Extract the [x, y] coordinate from the center of the cell holding the provided text.  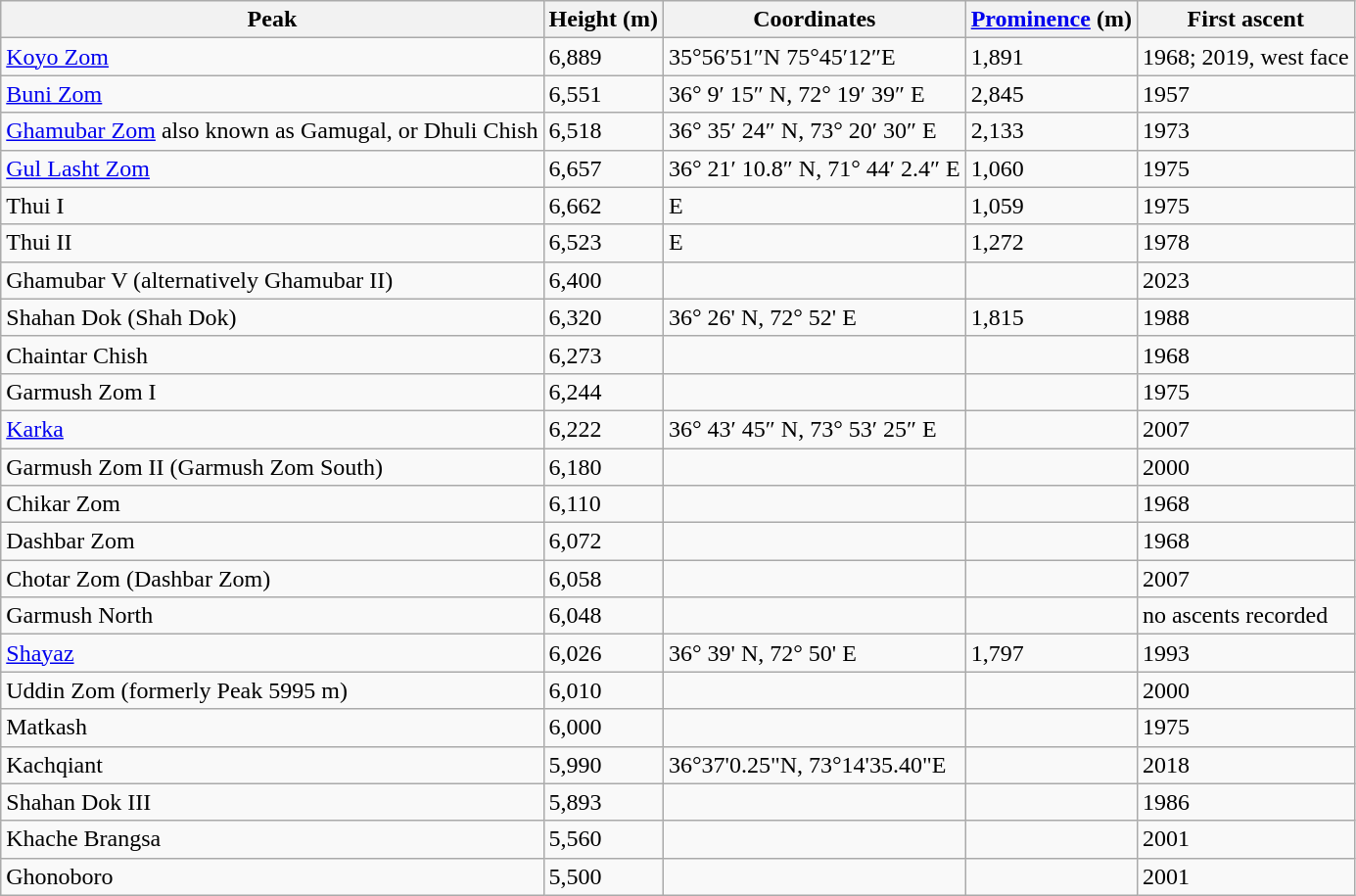
2,845 [1052, 94]
6,058 [603, 579]
6,048 [603, 616]
5,893 [603, 802]
2018 [1245, 765]
Chaintar Chish [272, 354]
35°56′51″N 75°45′12″E [815, 57]
Height (m) [603, 20]
Thui II [272, 243]
Thui I [272, 206]
6,244 [603, 392]
6,110 [603, 504]
no ascents recorded [1245, 616]
Ghamubar Zom also known as Gamugal, or Dhuli Chish [272, 131]
Shahan Dok III [272, 802]
1,272 [1052, 243]
2023 [1245, 280]
36°37'0.25"N, 73°14'35.40"E [815, 765]
6,657 [603, 168]
Dashbar Zom [272, 542]
6,889 [603, 57]
1978 [1245, 243]
1968; 2019, west face [1245, 57]
1988 [1245, 317]
1993 [1245, 653]
6,551 [603, 94]
36° 9′ 15″ N, 72° 19′ 39″ E [815, 94]
6,072 [603, 542]
6,026 [603, 653]
Kachqiant [272, 765]
Shayaz [272, 653]
Uddin Zom (formerly Peak 5995 m) [272, 690]
6,180 [603, 467]
Garmush Zom I [272, 392]
1,060 [1052, 168]
1,891 [1052, 57]
5,560 [603, 839]
36° 21′ 10.8″ N, 71° 44′ 2.4″ E [815, 168]
36° 39' N, 72° 50' E [815, 653]
Chikar Zom [272, 504]
Ghonoboro [272, 876]
Peak [272, 20]
Karka [272, 429]
6,273 [603, 354]
Chotar Zom (Dashbar Zom) [272, 579]
5,500 [603, 876]
Ghamubar V (alternatively Ghamubar II) [272, 280]
36° 26' N, 72° 52' E [815, 317]
6,400 [603, 280]
6,010 [603, 690]
Gul Lasht Zom [272, 168]
36° 35′ 24″ N, 73° 20′ 30″ E [815, 131]
6,222 [603, 429]
5,990 [603, 765]
Buni Zom [272, 94]
Matkash [272, 728]
6,320 [603, 317]
First ascent [1245, 20]
1,059 [1052, 206]
Garmush North [272, 616]
6,662 [603, 206]
1973 [1245, 131]
Coordinates [815, 20]
1,797 [1052, 653]
Khache Brangsa [272, 839]
Prominence (m) [1052, 20]
Koyo Zom [272, 57]
6,523 [603, 243]
Garmush Zom II (Garmush Zom South) [272, 467]
6,000 [603, 728]
1957 [1245, 94]
6,518 [603, 131]
Shahan Dok (Shah Dok) [272, 317]
1,815 [1052, 317]
1986 [1245, 802]
2,133 [1052, 131]
36° 43′ 45″ N, 73° 53′ 25″ E [815, 429]
